Extract the (X, Y) coordinate from the center of the cell holding the provided text.  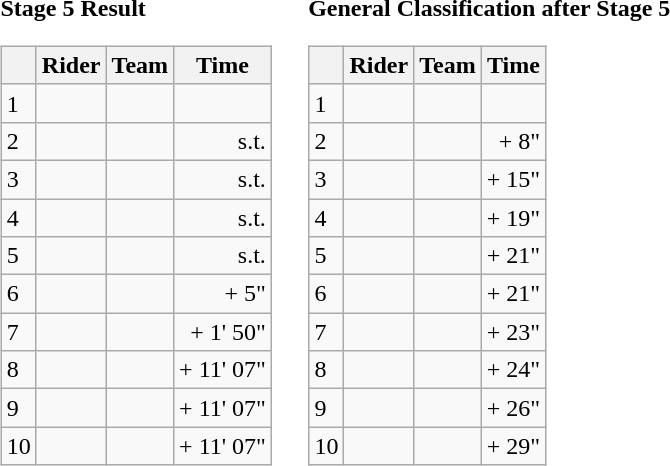
+ 23" (513, 332)
+ 5" (223, 294)
+ 26" (513, 408)
+ 24" (513, 370)
+ 1' 50" (223, 332)
+ 15" (513, 179)
+ 8" (513, 141)
+ 19" (513, 217)
+ 29" (513, 446)
